From the cell containing the given text, extract its center point as [X, Y] coordinate. 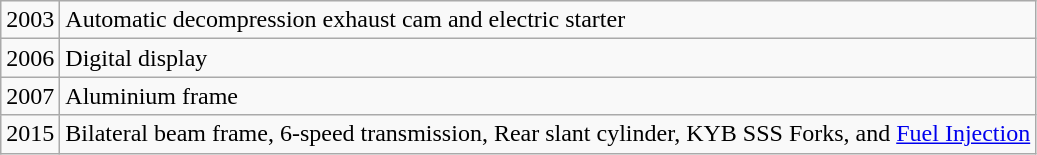
Aluminium frame [548, 96]
Bilateral beam frame, 6-speed transmission, Rear slant cylinder, KYB SSS Forks, and Fuel Injection [548, 134]
2006 [30, 58]
Digital display [548, 58]
2003 [30, 20]
2007 [30, 96]
Automatic decompression exhaust cam and electric starter [548, 20]
2015 [30, 134]
